Pinpoint the cell where the given text exists, returning its [X, Y] midpoint coordinate. 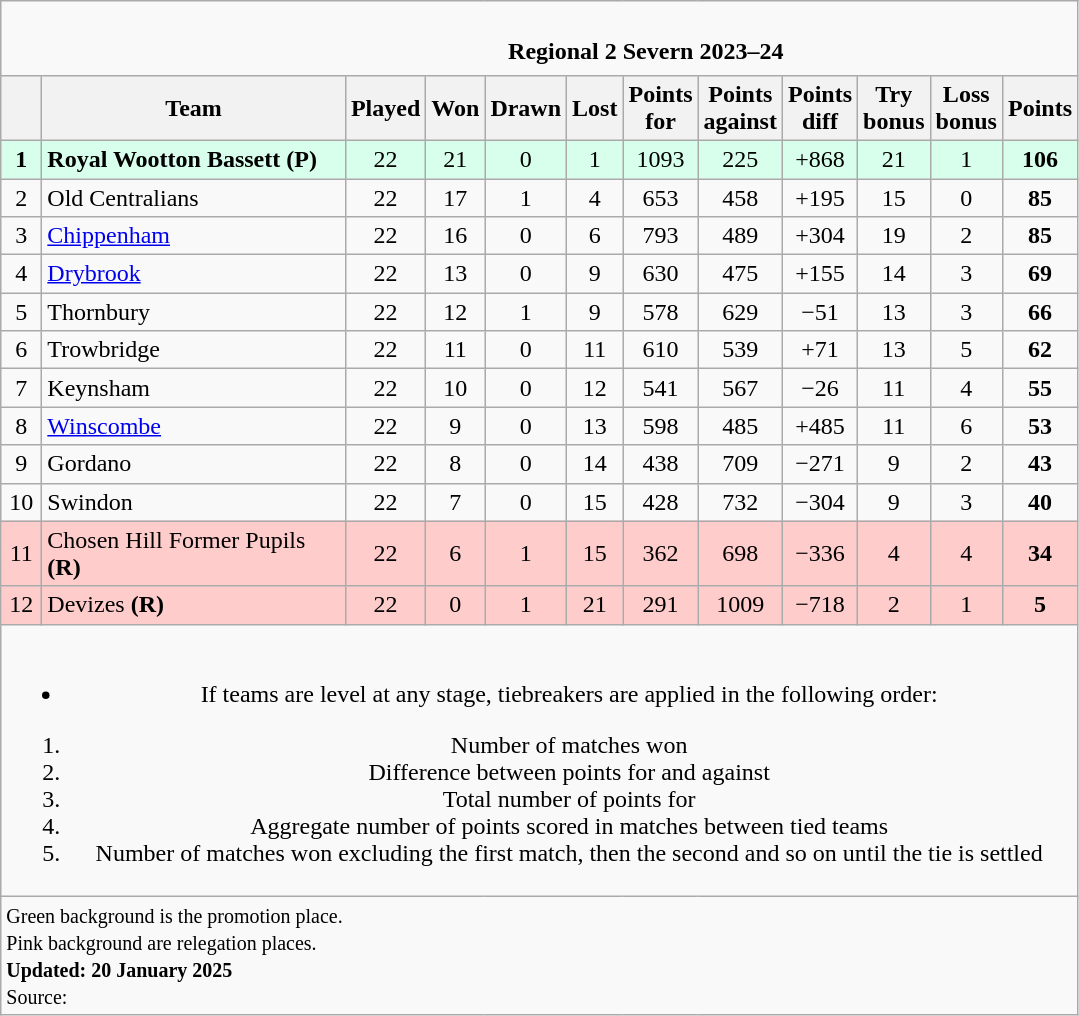
16 [456, 236]
Keynsham [194, 388]
1009 [740, 605]
438 [660, 464]
66 [1040, 312]
732 [740, 502]
−51 [820, 312]
+304 [820, 236]
−304 [820, 502]
−336 [820, 554]
793 [660, 236]
362 [660, 554]
Royal Wootton Bassett (P) [194, 159]
Try bonus [894, 108]
225 [740, 159]
578 [660, 312]
Loss bonus [966, 108]
Drawn [526, 108]
Thornbury [194, 312]
610 [660, 350]
Chippenham [194, 236]
19 [894, 236]
Trowbridge [194, 350]
34 [1040, 554]
428 [660, 502]
629 [740, 312]
709 [740, 464]
Team [194, 108]
Swindon [194, 502]
630 [660, 274]
69 [1040, 274]
106 [1040, 159]
−718 [820, 605]
+71 [820, 350]
Points diff [820, 108]
17 [456, 197]
62 [1040, 350]
653 [660, 197]
475 [740, 274]
+195 [820, 197]
458 [740, 197]
Lost [595, 108]
+155 [820, 274]
Drybrook [194, 274]
291 [660, 605]
567 [740, 388]
Green background is the promotion place. Pink background are relegation places.Updated: 20 January 2025Source: [540, 956]
Points [1040, 108]
698 [740, 554]
Points against [740, 108]
+485 [820, 426]
Winscombe [194, 426]
Devizes (R) [194, 605]
−271 [820, 464]
−26 [820, 388]
489 [740, 236]
541 [660, 388]
1093 [660, 159]
485 [740, 426]
Won [456, 108]
40 [1040, 502]
53 [1040, 426]
Points for [660, 108]
Chosen Hill Former Pupils (R) [194, 554]
+868 [820, 159]
55 [1040, 388]
43 [1040, 464]
Old Centralians [194, 197]
598 [660, 426]
Gordano [194, 464]
539 [740, 350]
Played [385, 108]
